Output the (X, Y) coordinate of the center of the cell containing the given text.  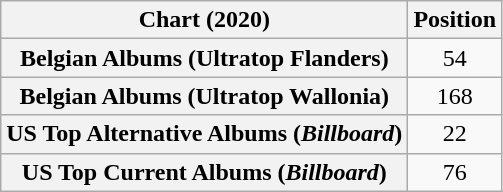
22 (455, 134)
54 (455, 58)
Position (455, 20)
Belgian Albums (Ultratop Wallonia) (204, 96)
US Top Alternative Albums (Billboard) (204, 134)
76 (455, 172)
US Top Current Albums (Billboard) (204, 172)
168 (455, 96)
Chart (2020) (204, 20)
Belgian Albums (Ultratop Flanders) (204, 58)
